Identify which cell holds the provided text, then report its [X, Y] central coordinate. 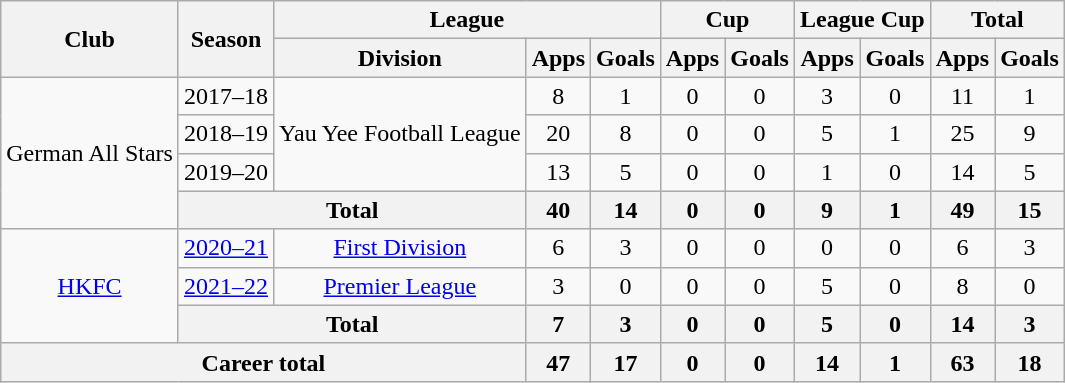
15 [1030, 210]
Premier League [400, 286]
2017–18 [226, 96]
Season [226, 39]
49 [962, 210]
47 [558, 362]
German All Stars [90, 153]
League [468, 20]
Club [90, 39]
League Cup [862, 20]
First Division [400, 248]
Career total [264, 362]
18 [1030, 362]
Cup [727, 20]
40 [558, 210]
63 [962, 362]
2018–19 [226, 134]
20 [558, 134]
2021–22 [226, 286]
Yau Yee Football League [400, 134]
13 [558, 172]
2020–21 [226, 248]
25 [962, 134]
17 [626, 362]
7 [558, 324]
HKFC [90, 286]
Division [400, 58]
11 [962, 96]
2019–20 [226, 172]
